Detect which cell encompasses the target text, then output its (x, y) center coordinate. 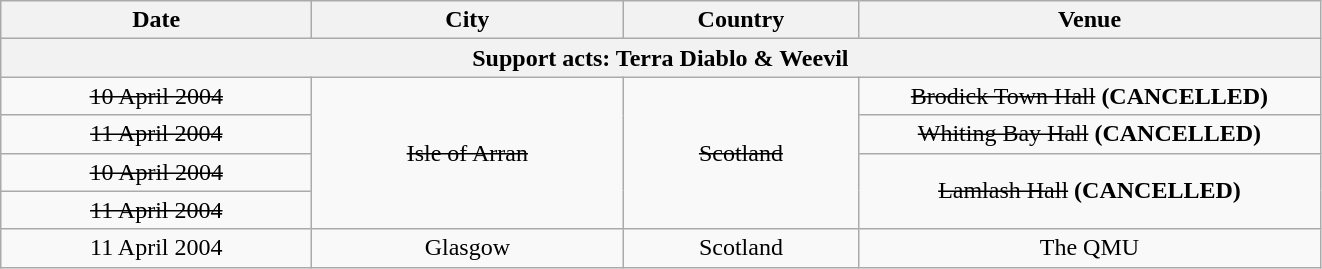
Whiting Bay Hall (CANCELLED) (1090, 134)
Support acts: Terra Diablo & Weevil (660, 58)
Brodick Town Hall (CANCELLED) (1090, 96)
Venue (1090, 20)
Lamlash Hall (CANCELLED) (1090, 191)
City (468, 20)
Glasgow (468, 248)
Isle of Arran (468, 153)
Date (156, 20)
Country (741, 20)
The QMU (1090, 248)
